Provide the [x, y] coordinate of the cell's center where the given text is located.  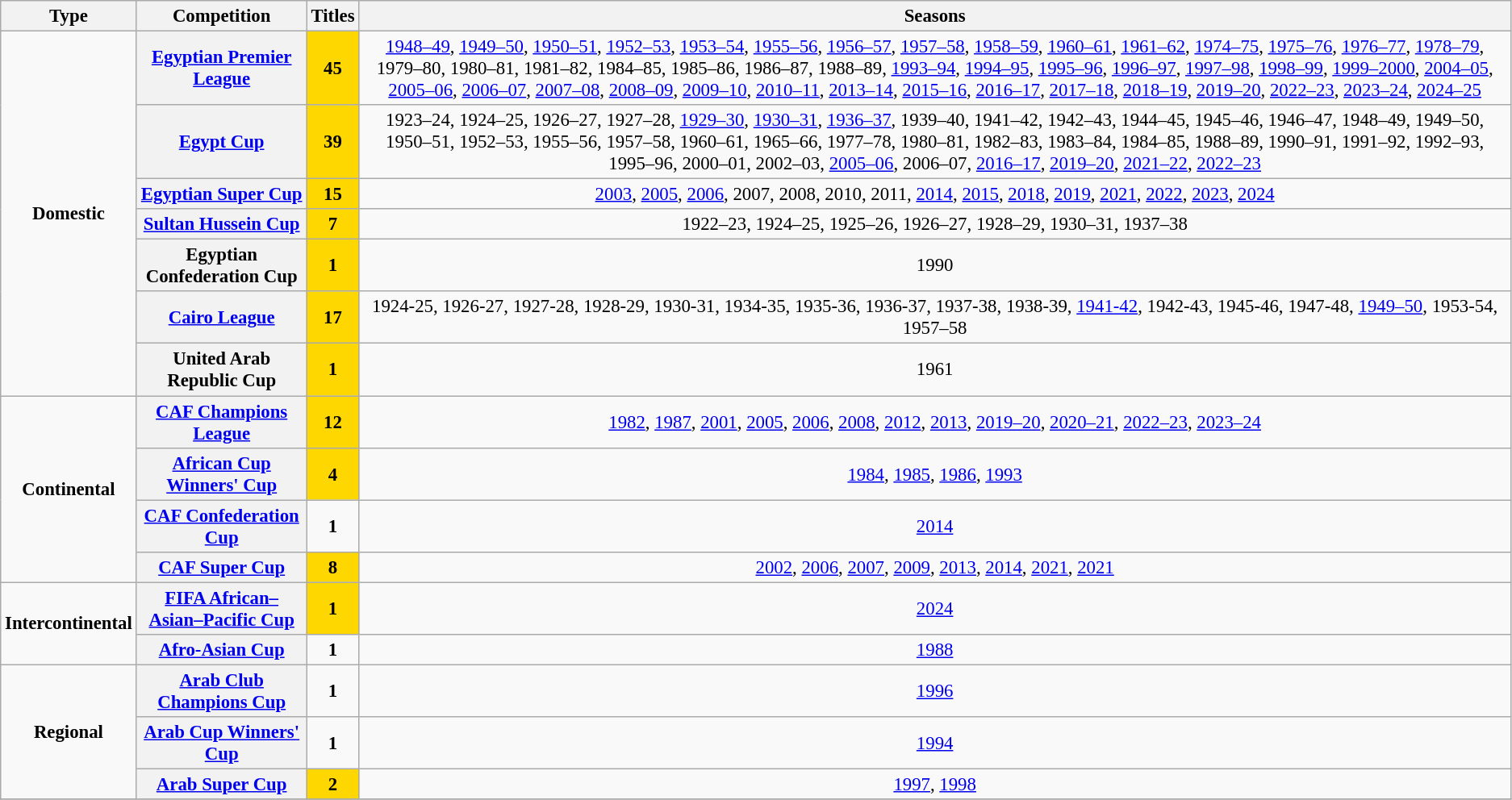
2024 [935, 608]
Titles [332, 16]
Domestic [69, 214]
Continental [69, 489]
CAF Champions League [221, 423]
15 [332, 194]
1996 [935, 690]
United Arab Republic Cup [221, 369]
12 [332, 423]
FIFA African–Asian–Pacific Cup [221, 608]
Sultan Hussein Cup [221, 224]
1990 [935, 266]
2014 [935, 526]
1988 [935, 650]
Intercontinental [69, 623]
1982, 1987, 2001, 2005, 2006, 2008, 2012, 2013, 2019–20, 2020–21, 2022–23, 2023–24 [935, 423]
45 [332, 69]
Competition [221, 16]
Egyptian Premier League [221, 69]
Type [69, 16]
1997, 1998 [935, 784]
Egyptian Confederation Cup [221, 266]
1994 [935, 744]
2002, 2006, 2007, 2009, 2013, 2014, 2021, 2021 [935, 567]
Afro-Asian Cup [221, 650]
Arab Club Champions Cup [221, 690]
39 [332, 142]
Egypt Cup [221, 142]
Arab Super Cup [221, 784]
1984, 1985, 1986, 1993 [935, 474]
1922–23, 1924–25, 1925–26, 1926–27, 1928–29, 1930–31, 1937–38 [935, 224]
2 [332, 784]
Egyptian Super Cup [221, 194]
1961 [935, 369]
Cairo League [221, 318]
Regional [69, 732]
African Cup Winners' Cup [221, 474]
8 [332, 567]
17 [332, 318]
Arab Cup Winners' Cup [221, 744]
CAF Confederation Cup [221, 526]
CAF Super Cup [221, 567]
4 [332, 474]
Seasons [935, 16]
2003, 2005, 2006, 2007, 2008, 2010, 2011, 2014, 2015, 2018, 2019, 2021, 2022, 2023, 2024 [935, 194]
7 [332, 224]
